Output the [x, y] coordinate of the center of the cell containing the given text.  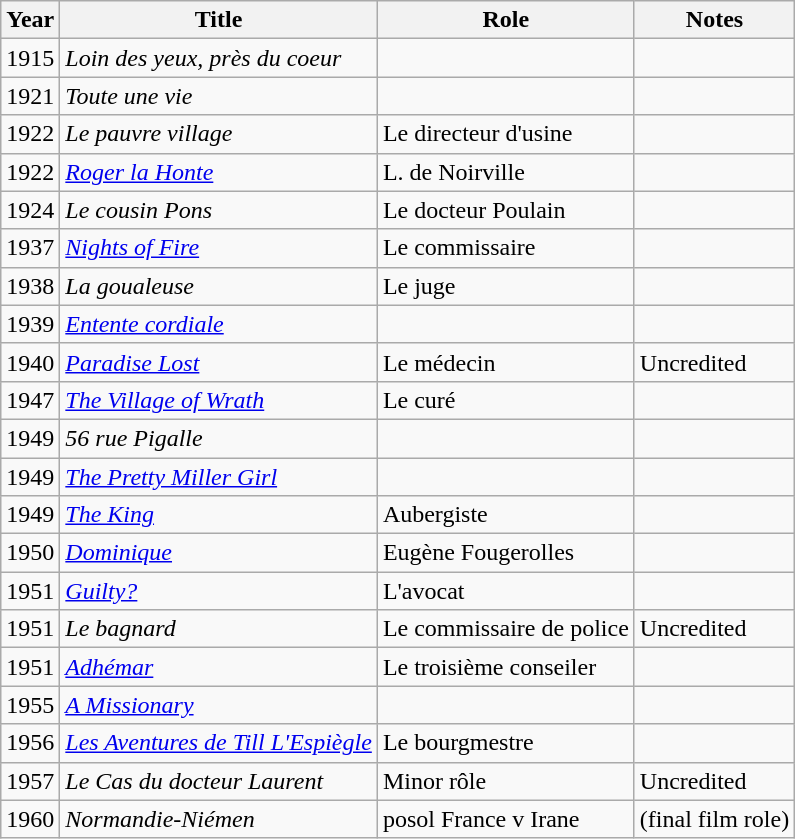
Toute une vie [219, 96]
Le bourgmestre [506, 743]
Le Cas du docteur Laurent [219, 781]
Roger la Honte [219, 172]
1940 [30, 362]
1938 [30, 286]
Minor rôle [506, 781]
Normandie-Niémen [219, 819]
1915 [30, 58]
Loin des yeux, près du coeur [219, 58]
The Pretty Miller Girl [219, 477]
Notes [714, 20]
1939 [30, 324]
(final film role) [714, 819]
1955 [30, 705]
Le troisième conseiler [506, 667]
Entente cordiale [219, 324]
1956 [30, 743]
The King [219, 515]
Le commissaire de police [506, 629]
1924 [30, 210]
L'avocat [506, 591]
Guilty? [219, 591]
Paradise Lost [219, 362]
A Missionary [219, 705]
Adhémar [219, 667]
L. de Noirville [506, 172]
Le cousin Pons [219, 210]
Le bagnard [219, 629]
Dominique [219, 553]
1937 [30, 248]
56 rue Pigalle [219, 438]
posol France v Irane [506, 819]
Year [30, 20]
Le pauvre village [219, 134]
1921 [30, 96]
Le juge [506, 286]
Role [506, 20]
Eugène Fougerolles [506, 553]
Le curé [506, 400]
Title [219, 20]
Le commissaire [506, 248]
Le directeur d'usine [506, 134]
The Village of Wrath [219, 400]
Nights of Fire [219, 248]
Aubergiste [506, 515]
1957 [30, 781]
1950 [30, 553]
Le médecin [506, 362]
Le docteur Poulain [506, 210]
1947 [30, 400]
Les Aventures de Till L'Espiègle [219, 743]
La goualeuse [219, 286]
1960 [30, 819]
